Identify which cell holds the provided text, then report its (X, Y) central coordinate. 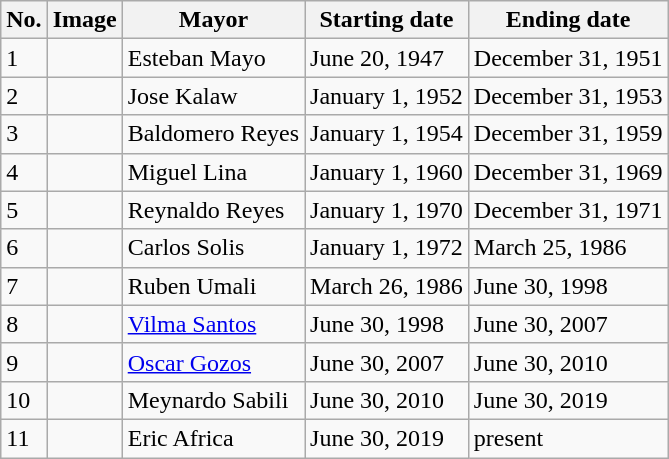
4 (24, 172)
11 (24, 438)
Starting date (387, 20)
January 1, 1954 (387, 134)
Jose Kalaw (213, 96)
Ending date (568, 20)
December 31, 1969 (568, 172)
Reynaldo Reyes (213, 210)
9 (24, 362)
Vilma Santos (213, 324)
1 (24, 58)
June 20, 1947 (387, 58)
present (568, 438)
Carlos Solis (213, 248)
January 1, 1970 (387, 210)
Baldomero Reyes (213, 134)
7 (24, 286)
10 (24, 400)
December 31, 1951 (568, 58)
Meynardo Sabili (213, 400)
Miguel Lina (213, 172)
5 (24, 210)
8 (24, 324)
3 (24, 134)
December 31, 1953 (568, 96)
Image (84, 20)
Esteban Mayo (213, 58)
2 (24, 96)
Oscar Gozos (213, 362)
Ruben Umali (213, 286)
March 25, 1986 (568, 248)
January 1, 1972 (387, 248)
December 31, 1959 (568, 134)
January 1, 1960 (387, 172)
December 31, 1971 (568, 210)
6 (24, 248)
Eric Africa (213, 438)
No. (24, 20)
March 26, 1986 (387, 286)
Mayor (213, 20)
January 1, 1952 (387, 96)
